Return the (x, y) coordinate for the center point of the cell that contains the specified text.  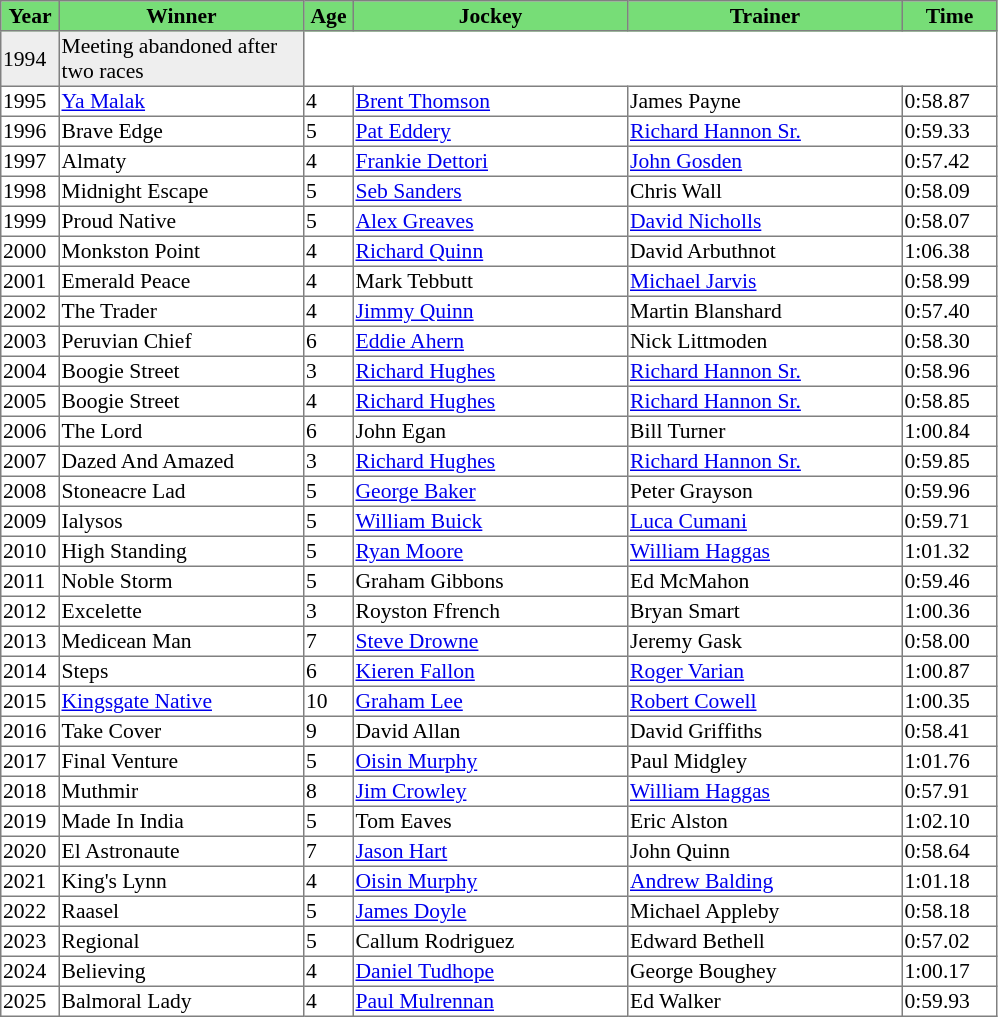
2004 (30, 371)
2006 (30, 431)
Kingsgate Native (181, 701)
2010 (30, 551)
1994 (30, 59)
Balmoral Lady (181, 1001)
George Boughey (765, 971)
2020 (30, 851)
2024 (30, 971)
2000 (30, 251)
King's Lynn (181, 881)
Frankie Dettori (490, 161)
Steps (181, 671)
Jason Hart (490, 851)
1:00.35 (949, 701)
Almaty (181, 161)
2021 (30, 881)
0:57.91 (949, 791)
High Standing (181, 551)
Noble Storm (181, 581)
2012 (30, 611)
2003 (30, 341)
Jim Crowley (490, 791)
Raasel (181, 911)
Ed Walker (765, 1001)
0:59.71 (949, 521)
Jeremy Gask (765, 641)
Bill Turner (765, 431)
Richard Quinn (490, 251)
0:57.42 (949, 161)
Jockey (490, 16)
The Trader (181, 311)
2002 (30, 311)
James Doyle (490, 911)
2011 (30, 581)
0:58.09 (949, 191)
Luca Cumani (765, 521)
2013 (30, 641)
0:57.02 (949, 941)
Peter Grayson (765, 491)
Excelette (181, 611)
John Gosden (765, 161)
Age (329, 16)
Roger Varian (765, 671)
2009 (30, 521)
Royston Ffrench (490, 611)
Ed McMahon (765, 581)
1:01.18 (949, 881)
Time (949, 16)
Bryan Smart (765, 611)
8 (329, 791)
0:58.64 (949, 851)
2025 (30, 1001)
Andrew Balding (765, 881)
1:02.10 (949, 821)
0:59.33 (949, 131)
Daniel Tudhope (490, 971)
Medicean Man (181, 641)
Dazed And Amazed (181, 461)
1995 (30, 101)
Pat Eddery (490, 131)
Eddie Ahern (490, 341)
2014 (30, 671)
2018 (30, 791)
Mark Tebbutt (490, 281)
Year (30, 16)
2022 (30, 911)
2001 (30, 281)
Nick Littmoden (765, 341)
John Egan (490, 431)
Edward Bethell (765, 941)
0:58.00 (949, 641)
Brent Thomson (490, 101)
1:06.38 (949, 251)
0:58.96 (949, 371)
James Payne (765, 101)
Michael Appleby (765, 911)
George Baker (490, 491)
William Buick (490, 521)
1:01.76 (949, 761)
Callum Rodriguez (490, 941)
Robert Cowell (765, 701)
0:59.93 (949, 1001)
David Nicholls (765, 221)
David Allan (490, 731)
Brave Edge (181, 131)
Final Venture (181, 761)
Believing (181, 971)
2019 (30, 821)
1:00.87 (949, 671)
0:57.40 (949, 311)
Monkston Point (181, 251)
0:58.87 (949, 101)
0:59.96 (949, 491)
0:58.41 (949, 731)
0:59.46 (949, 581)
1:00.36 (949, 611)
Take Cover (181, 731)
Chris Wall (765, 191)
Ialysos (181, 521)
Jimmy Quinn (490, 311)
0:58.18 (949, 911)
El Astronaute (181, 851)
1:00.84 (949, 431)
9 (329, 731)
Seb Sanders (490, 191)
Trainer (765, 16)
2015 (30, 701)
2017 (30, 761)
1:00.17 (949, 971)
2016 (30, 731)
Paul Midgley (765, 761)
0:58.30 (949, 341)
Stoneacre Lad (181, 491)
Meeting abandoned after two races (181, 59)
1997 (30, 161)
0:59.85 (949, 461)
Graham Gibbons (490, 581)
Eric Alston (765, 821)
Proud Native (181, 221)
David Arbuthnot (765, 251)
2008 (30, 491)
1996 (30, 131)
The Lord (181, 431)
10 (329, 701)
Emerald Peace (181, 281)
2005 (30, 401)
John Quinn (765, 851)
Midnight Escape (181, 191)
Made In India (181, 821)
Winner (181, 16)
Peruvian Chief (181, 341)
Graham Lee (490, 701)
Ryan Moore (490, 551)
Ya Malak (181, 101)
Regional (181, 941)
0:58.07 (949, 221)
Paul Mulrennan (490, 1001)
1:01.32 (949, 551)
Kieren Fallon (490, 671)
0:58.99 (949, 281)
Michael Jarvis (765, 281)
David Griffiths (765, 731)
Tom Eaves (490, 821)
0:58.85 (949, 401)
1999 (30, 221)
1998 (30, 191)
2023 (30, 941)
Steve Drowne (490, 641)
Alex Greaves (490, 221)
2007 (30, 461)
Martin Blanshard (765, 311)
Muthmir (181, 791)
